Locate the cell with the specified text and output its (X, Y) center coordinate. 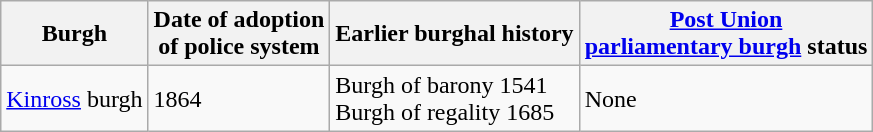
Burgh of barony 1541 Burgh of regality 1685 (454, 98)
Post Union parliamentary burgh status (726, 34)
1864 (239, 98)
None (726, 98)
Burgh (74, 34)
Earlier burghal history (454, 34)
Kinross burgh (74, 98)
Date of adoption of police system (239, 34)
